Capture the cell that displays the provided text and extract its [X, Y] central coordinate. 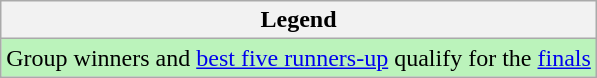
Legend [299, 20]
Group winners and best five runners-up qualify for the finals [299, 58]
